Locate the cell with the specified text and output its (x, y) center coordinate. 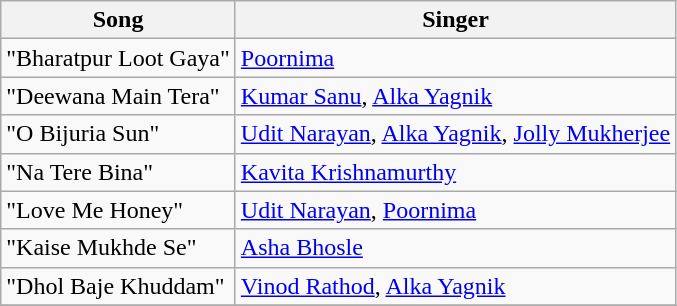
"Dhol Baje Khuddam" (118, 286)
"Bharatpur Loot Gaya" (118, 58)
Singer (455, 20)
"Na Tere Bina" (118, 172)
Udit Narayan, Alka Yagnik, Jolly Mukherjee (455, 134)
"O Bijuria Sun" (118, 134)
"Deewana Main Tera" (118, 96)
Asha Bhosle (455, 248)
Song (118, 20)
Udit Narayan, Poornima (455, 210)
Kavita Krishnamurthy (455, 172)
Poornima (455, 58)
Vinod Rathod, Alka Yagnik (455, 286)
Kumar Sanu, Alka Yagnik (455, 96)
"Love Me Honey" (118, 210)
"Kaise Mukhde Se" (118, 248)
